Extract the [X, Y] coordinate from the center of the cell holding the provided text.  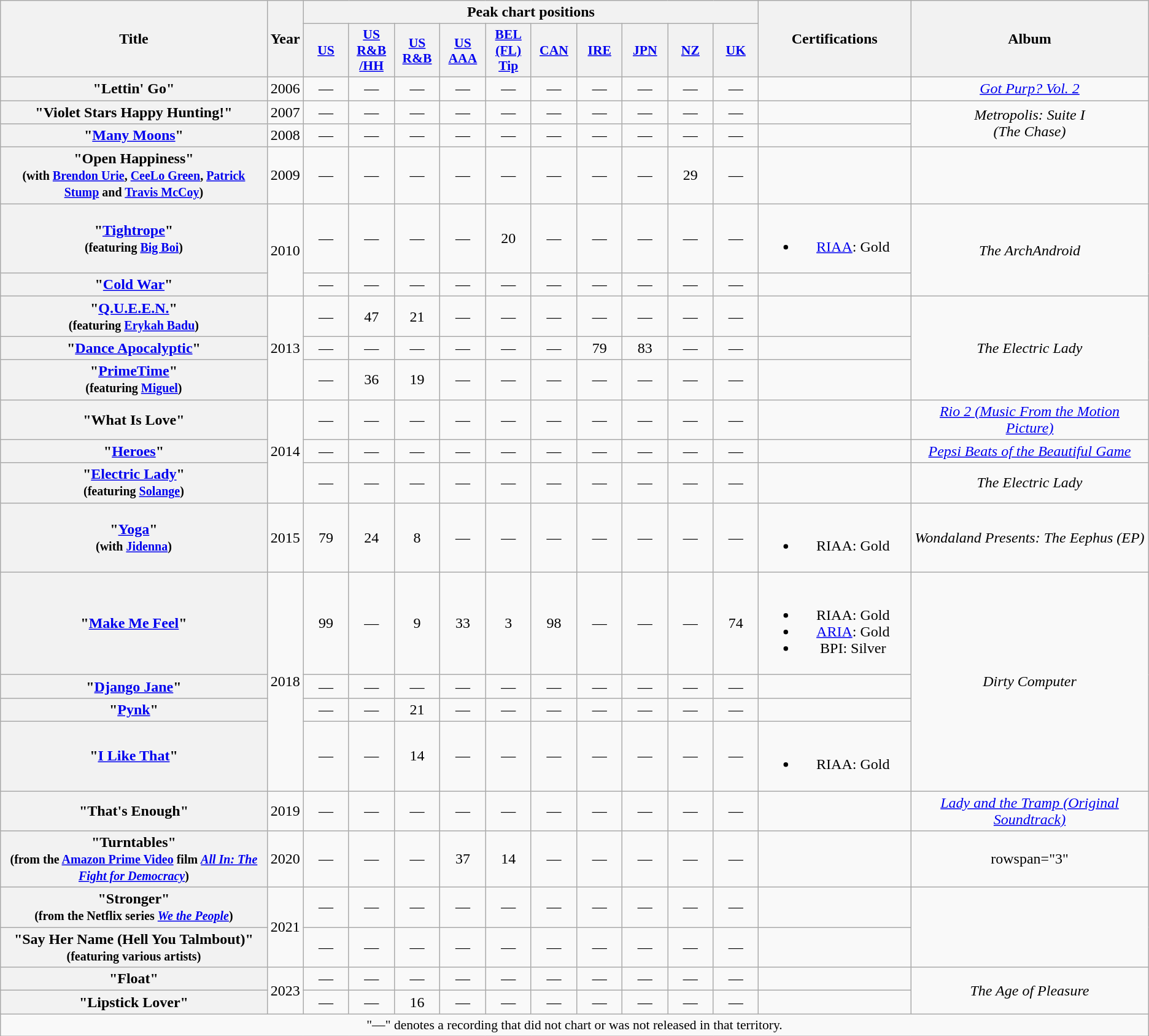
"Heroes" [134, 451]
2015 [285, 538]
"What Is Love" [134, 420]
Dirty Computer [1030, 681]
RIAA: GoldARIA: GoldBPI: Silver [835, 624]
"Lipstick Lover" [134, 1002]
"That's Enough" [134, 810]
"PrimeTime"(featuring Miguel) [134, 379]
USAAA [463, 50]
2023 [285, 991]
US [326, 50]
UK [736, 50]
"Make Me Feel" [134, 624]
"Stronger"(from the Netflix series We the People) [134, 907]
"Pynk" [134, 709]
2018 [285, 681]
"Float" [134, 979]
Metropolis: Suite I(The Chase) [1030, 124]
2021 [285, 927]
20 [508, 238]
"Yoga"(with Jidenna) [134, 538]
USR&B/HH [371, 50]
9 [417, 624]
"Many Moons" [134, 136]
"I Like That" [134, 756]
"Open Happiness"(with Brendon Urie, CeeLo Green, Patrick Stump and Travis McCoy) [134, 176]
JPN [645, 50]
98 [554, 624]
83 [645, 348]
2019 [285, 810]
2014 [285, 451]
The Age of Pleasure [1030, 991]
"Django Jane" [134, 686]
"Dance Apocalyptic" [134, 348]
"Electric Lady"(featuring Solange) [134, 482]
"Violet Stars Happy Hunting!" [134, 112]
Peak chart positions [531, 12]
47 [371, 317]
36 [371, 379]
Rio 2 (Music From the Motion Picture) [1030, 420]
"Cold War" [134, 285]
99 [326, 624]
Lady and the Tramp (Original Soundtrack) [1030, 810]
8 [417, 538]
"—" denotes a recording that did not chart or was not released in that territory. [574, 1025]
2008 [285, 136]
"Lettin' Go" [134, 88]
19 [417, 379]
Wondaland Presents: The Eephus (EP) [1030, 538]
"Turntables"(from the Amazon Prime Video film All In: The Fight for Democracy) [134, 859]
29 [691, 176]
Title [134, 39]
"Tightrope"(featuring Big Boi) [134, 238]
37 [463, 859]
74 [736, 624]
"Say Her Name (Hell You Talmbout)"(featuring various artists) [134, 948]
2009 [285, 176]
Album [1030, 39]
24 [371, 538]
BEL(FL)Tip [508, 50]
3 [508, 624]
rowspan="3" [1030, 859]
CAN [554, 50]
Certifications [835, 39]
Pepsi Beats of the Beautiful Game [1030, 451]
Got Purp? Vol. 2 [1030, 88]
2010 [285, 250]
2013 [285, 348]
"Q.U.E.E.N."(featuring Erykah Badu) [134, 317]
Year [285, 39]
16 [417, 1002]
2006 [285, 88]
NZ [691, 50]
33 [463, 624]
IRE [600, 50]
The ArchAndroid [1030, 250]
2007 [285, 112]
USR&B [417, 50]
2020 [285, 859]
